For the text-containing cell, return its midpoint in (x, y) coordinate format. 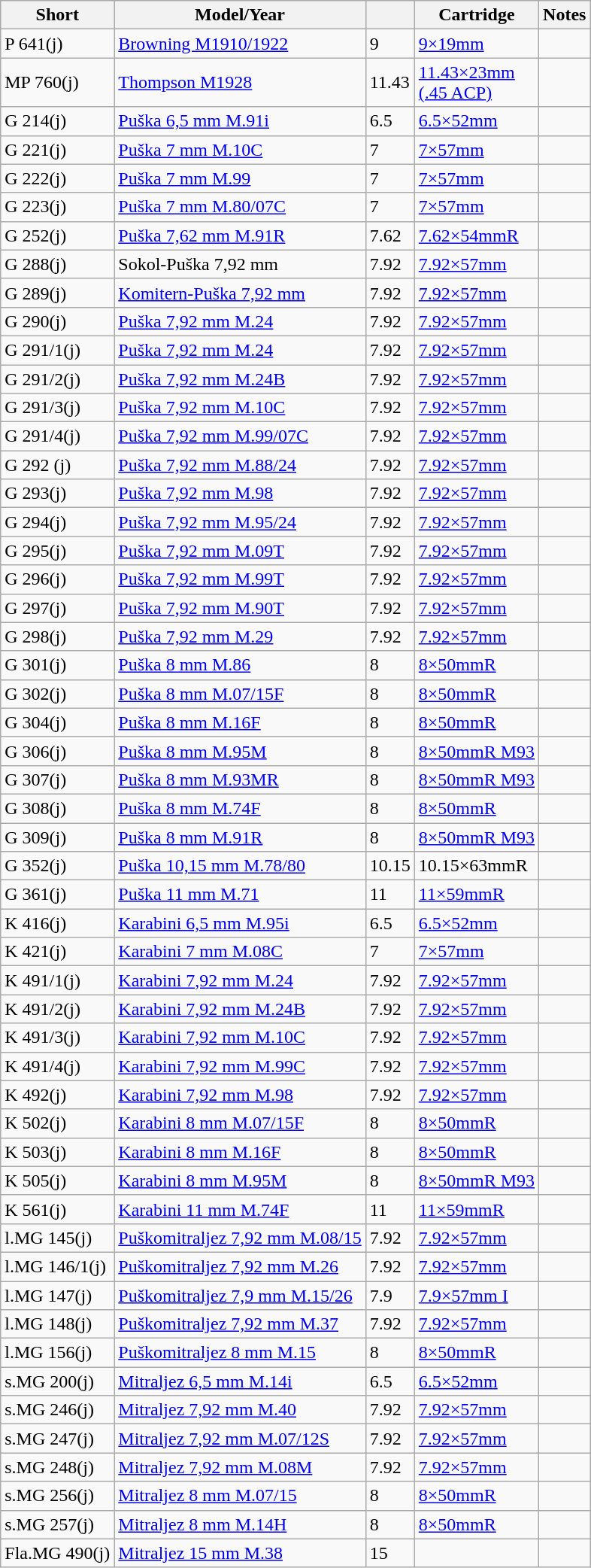
Puška 8 mm M.07/15F (240, 694)
G 306(j) (57, 751)
G 291/3(j) (57, 408)
G 252(j) (57, 236)
Puška 6,5 mm M.91i (240, 121)
Puška 7,92 mm M.09T (240, 551)
Puška 7,92 mm M.10C (240, 408)
7.9×57mm I (477, 1295)
Fla.MG 490(j) (57, 1553)
G 352(j) (57, 866)
15 (389, 1553)
G 214(j) (57, 121)
G 301(j) (57, 665)
Mitraljez 8 mm M.14H (240, 1524)
G 291/2(j) (57, 378)
7.9 (389, 1295)
Thompson M1928 (240, 83)
Komitern-Puška 7,92 mm (240, 293)
Puška 7,92 mm M.99T (240, 579)
Puška 7,92 mm M.88/24 (240, 465)
K 503(j) (57, 1152)
Puška 8 mm M.93MR (240, 779)
Mitraljez 7,92 mm M.08M (240, 1467)
G 297(j) (57, 608)
Puška 8 mm M.74F (240, 808)
Karabini 7,92 mm M.99C (240, 1066)
Short (57, 15)
Puška 7,92 mm M.98 (240, 494)
K 491/4(j) (57, 1066)
G 296(j) (57, 579)
Puškomitraljez 7,92 mm M.26 (240, 1266)
Karabini 7,92 mm M.98 (240, 1095)
Karabini 7,92 mm M.24B (240, 1009)
Puška 8 mm M.95M (240, 751)
Karabini 11 mm M.74F (240, 1209)
G 304(j) (57, 722)
Karabini 6,5 mm M.95i (240, 923)
K 416(j) (57, 923)
G 291/1(j) (57, 350)
Puška 7 mm M.99 (240, 178)
Sokol-Puška 7,92 mm (240, 264)
G 361(j) (57, 895)
Puška 7,92 mm M.24B (240, 378)
Karabini 7,92 mm M.10C (240, 1038)
P 641(j) (57, 44)
s.MG 246(j) (57, 1410)
G 291/4(j) (57, 436)
11.43 (389, 83)
G 221(j) (57, 150)
K 491/3(j) (57, 1038)
l.MG 156(j) (57, 1353)
K 502(j) (57, 1123)
Mitraljez 7,92 mm M.40 (240, 1410)
9×19mm (477, 44)
Puškomitraljez 7,92 mm M.37 (240, 1324)
s.MG 256(j) (57, 1496)
Puškomitraljez 7,92 mm M.08/15 (240, 1238)
G 309(j) (57, 837)
Karabini 8 mm M.16F (240, 1152)
Puška 8 mm M.86 (240, 665)
Karabini 8 mm M.95M (240, 1181)
l.MG 145(j) (57, 1238)
Puška 7 mm M.80/07C (240, 207)
9 (389, 44)
s.MG 257(j) (57, 1524)
K 492(j) (57, 1095)
K 505(j) (57, 1181)
Cartridge (477, 15)
G 222(j) (57, 178)
K 491/2(j) (57, 1009)
G 288(j) (57, 264)
7.62×54mmR (477, 236)
Puška 11 mm M.71 (240, 895)
G 292 (j) (57, 465)
K 491/1(j) (57, 980)
Mitraljez 15 mm M.38 (240, 1553)
Model/Year (240, 15)
G 308(j) (57, 808)
Puška 7,92 mm M.90T (240, 608)
G 223(j) (57, 207)
K 561(j) (57, 1209)
Puška 10,15 mm M.78/80 (240, 866)
Puška 7 mm M.10C (240, 150)
Browning M1910/1922 (240, 44)
Puškomitraljez 7,9 mm M.15/26 (240, 1295)
G 295(j) (57, 551)
10.15×63mmR (477, 866)
10.15 (389, 866)
MP 760(j) (57, 83)
Puška 7,62 mm M.91R (240, 236)
7.62 (389, 236)
Puška 7,92 mm M.95/24 (240, 522)
Mitraljez 6,5 mm M.14i (240, 1381)
Puška 7,92 mm M.99/07C (240, 436)
l.MG 148(j) (57, 1324)
G 307(j) (57, 779)
Puška 8 mm M.16F (240, 722)
G 289(j) (57, 293)
s.MG 200(j) (57, 1381)
G 294(j) (57, 522)
Puška 8 mm M.91R (240, 837)
G 302(j) (57, 694)
Mitraljez 8 mm M.07/15 (240, 1496)
s.MG 248(j) (57, 1467)
Mitraljez 7,92 mm M.07/12S (240, 1439)
11.43×23mm(.45 ACP) (477, 83)
s.MG 247(j) (57, 1439)
K 421(j) (57, 952)
Karabini 8 mm M.07/15F (240, 1123)
Karabini 7,92 mm M.24 (240, 980)
Notes (565, 15)
G 290(j) (57, 321)
Puškomitraljez 8 mm M.15 (240, 1353)
G 298(j) (57, 637)
Karabini 7 mm M.08C (240, 952)
l.MG 147(j) (57, 1295)
Puška 7,92 mm M.29 (240, 637)
G 293(j) (57, 494)
l.MG 146/1(j) (57, 1266)
